For the text-containing cell, return its midpoint in (X, Y) coordinate format. 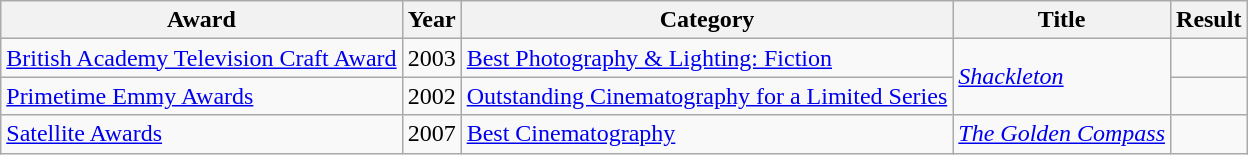
Award (202, 20)
Title (1062, 20)
Best Photography & Lighting: Fiction (707, 58)
Year (432, 20)
British Academy Television Craft Award (202, 58)
Result (1209, 20)
2002 (432, 96)
Category (707, 20)
Primetime Emmy Awards (202, 96)
Best Cinematography (707, 134)
Outstanding Cinematography for a Limited Series (707, 96)
The Golden Compass (1062, 134)
2003 (432, 58)
2007 (432, 134)
Shackleton (1062, 77)
Satellite Awards (202, 134)
